Return the [X, Y] coordinate for the center point of the cell that contains the specified text.  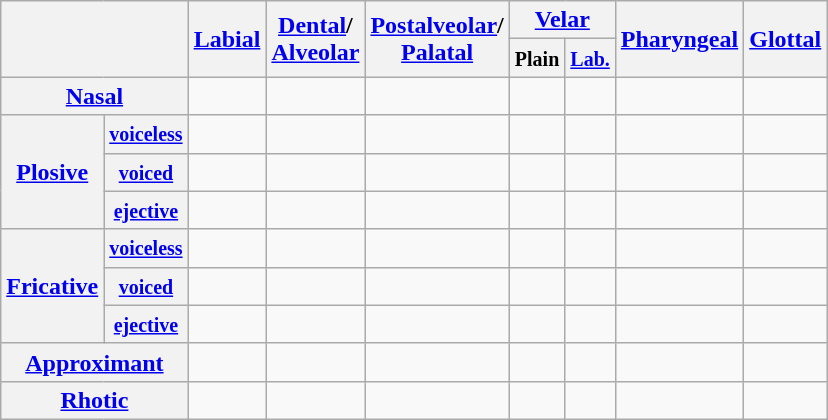
Postalveolar/Palatal [437, 39]
Glottal [786, 39]
Plosive [52, 172]
Velar [562, 20]
Fricative [52, 286]
Rhotic [94, 400]
Pharyngeal [679, 39]
Dental/Alveolar [316, 39]
Labial [227, 39]
Lab. [590, 58]
Nasal [94, 96]
Plain [537, 58]
Approximant [94, 362]
